Find where the given text appears and provide that cell's center as (X, Y) coordinate. 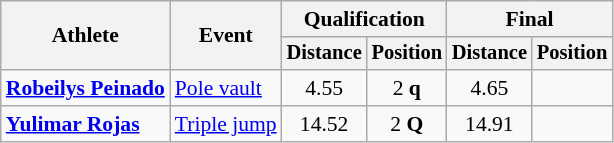
Final (530, 19)
Pole vault (226, 88)
4.55 (324, 88)
4.65 (490, 88)
Yulimar Rojas (86, 124)
2 q (407, 88)
Robeilys Peinado (86, 88)
14.91 (490, 124)
2 Q (407, 124)
Event (226, 36)
Qualification (364, 19)
14.52 (324, 124)
Triple jump (226, 124)
Athlete (86, 36)
